Extract the (x, y) coordinate from the center of the cell holding the provided text.  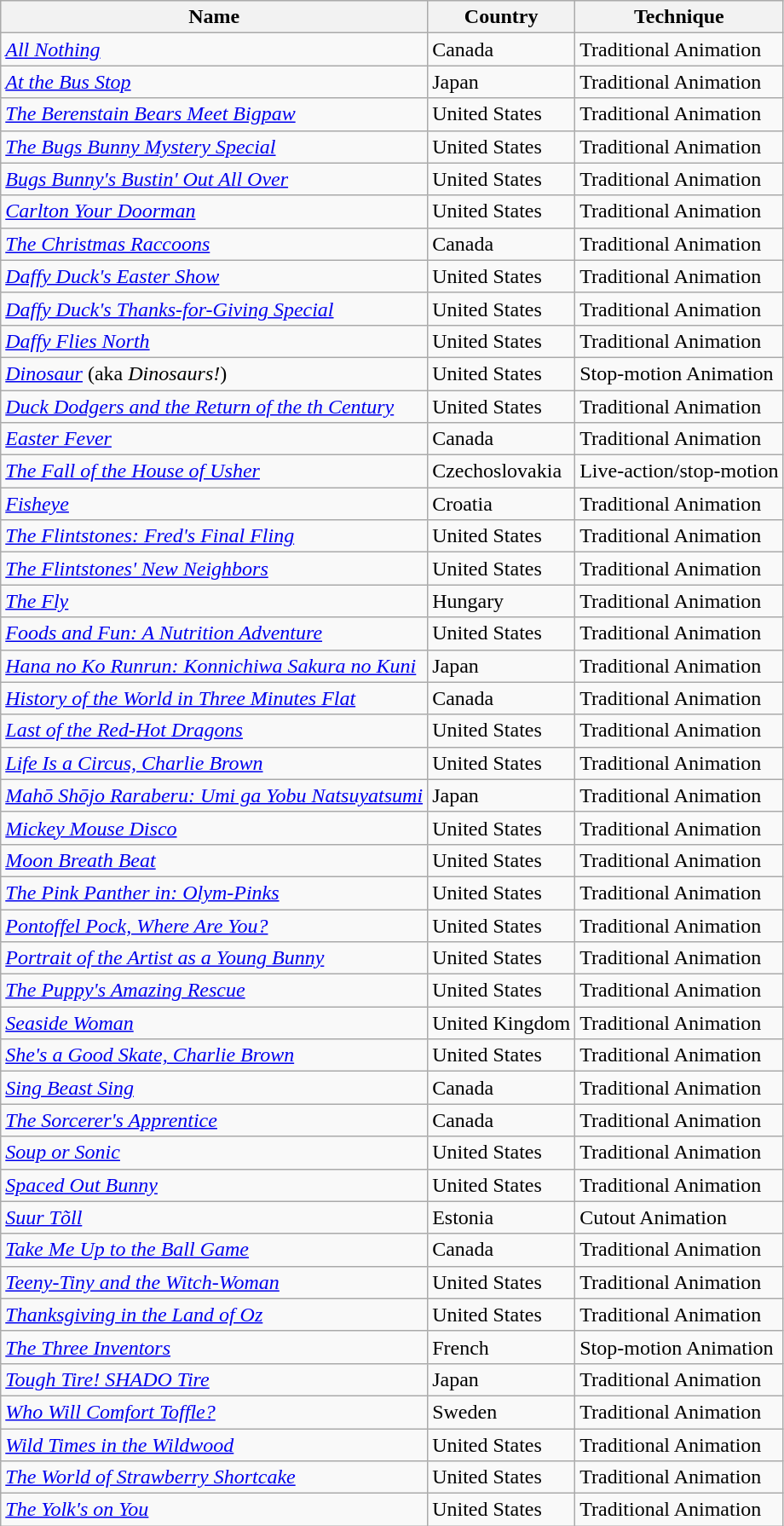
Hana no Ko Runrun: Konnichiwa Sakura no Kuni (215, 666)
Czechoslovakia (501, 471)
The Bugs Bunny Mystery Special (215, 147)
The Pink Panther in: Olym-Pinks (215, 893)
Bugs Bunny's Bustin' Out All Over (215, 179)
Suur Tõll (215, 1217)
At the Bus Stop (215, 82)
Sweden (501, 1412)
Live-action/stop-motion (679, 471)
Pontoffel Pock, Where Are You? (215, 925)
Technique (679, 17)
Tough Tire! SHADO Tire (215, 1379)
Portrait of the Artist as a Young Bunny (215, 958)
Teeny-Tiny and the Witch-Woman (215, 1282)
Seaside Woman (215, 1023)
Mickey Mouse Disco (215, 828)
The Flintstones: Fred's Final Fling (215, 536)
The Three Inventors (215, 1347)
Name (215, 17)
Croatia (501, 504)
Take Me Up to the Ball Game (215, 1250)
Spaced Out Bunny (215, 1185)
All Nothing (215, 49)
Sing Beast Sing (215, 1088)
Wild Times in the Wildwood (215, 1445)
Thanksgiving in the Land of Oz (215, 1315)
Dinosaur (aka Dinosaurs!) (215, 373)
Soup or Sonic (215, 1153)
Foods and Fun: A Nutrition Adventure (215, 633)
Last of the Red-Hot Dragons (215, 731)
Estonia (501, 1217)
The Flintstones' New Neighbors (215, 569)
The Christmas Raccoons (215, 244)
The Puppy's Amazing Rescue (215, 991)
Life Is a Circus, Charlie Brown (215, 763)
Who Will Comfort Toffle? (215, 1412)
Duck Dodgers and the Return of the th Century (215, 407)
Moon Breath Beat (215, 860)
The Sorcerer's Apprentice (215, 1120)
The Fly (215, 601)
The Yolk's on You (215, 1510)
She's a Good Skate, Charlie Brown (215, 1055)
Daffy Duck's Thanks-for-Giving Special (215, 309)
Daffy Duck's Easter Show (215, 276)
French (501, 1347)
Hungary (501, 601)
Easter Fever (215, 439)
Mahō Shōjo Raraberu: Umi ga Yobu Natsuyatsumi (215, 795)
The Fall of the House of Usher (215, 471)
Cutout Animation (679, 1217)
Daffy Flies North (215, 341)
Country (501, 17)
History of the World in Three Minutes Flat (215, 698)
The Berenstain Bears Meet Bigpaw (215, 114)
Carlton Your Doorman (215, 211)
United Kingdom (501, 1023)
The World of Strawberry Shortcake (215, 1477)
Fisheye (215, 504)
